Locate the cell with the specified text and output its [x, y] center coordinate. 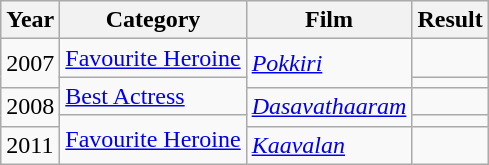
Kaavalan [329, 145]
Dasavathaaram [329, 107]
2011 [30, 145]
Category [153, 20]
2008 [30, 107]
Pokkiri [329, 64]
Film [329, 20]
2007 [30, 64]
Result [450, 20]
Year [30, 20]
Best Actress [153, 96]
